Return the [x, y] coordinate for the center point of the cell that contains the specified text.  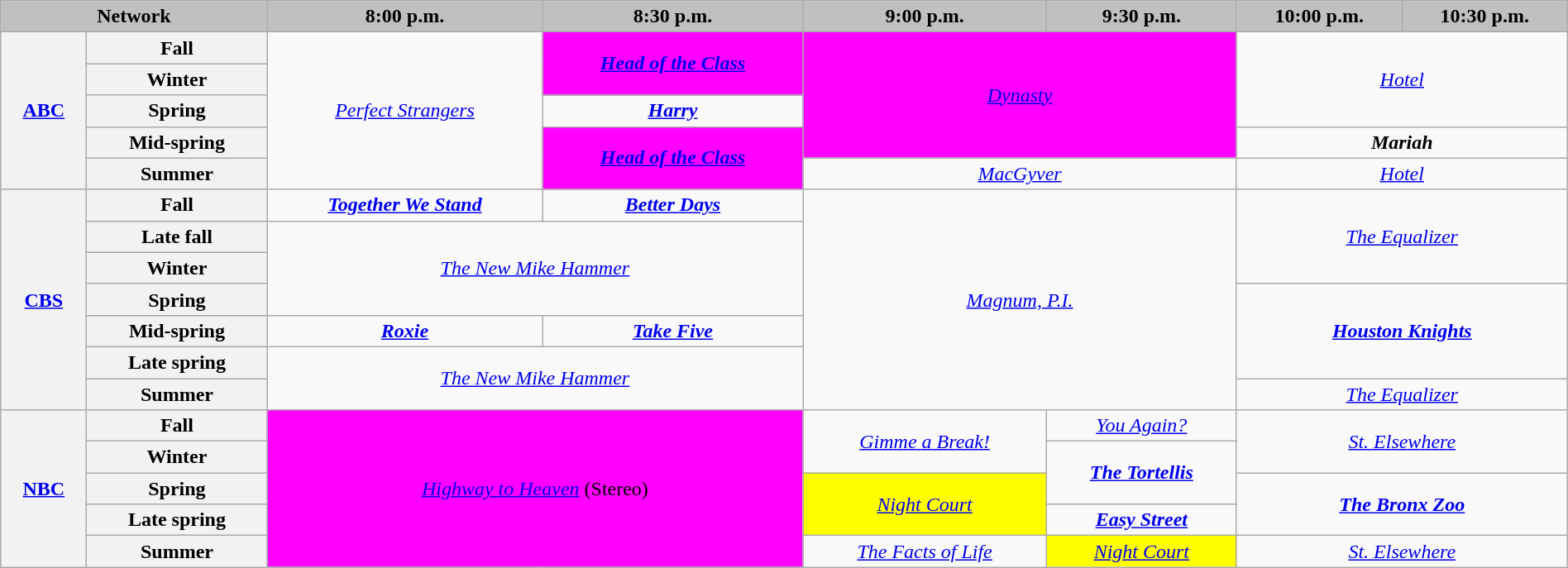
CBS [44, 299]
9:30 p.m. [1141, 17]
The Tortellis [1141, 473]
Late fall [177, 236]
Magnum, P.I. [1020, 299]
Harry [673, 111]
Roxie [405, 331]
Gimme a Break! [925, 442]
Better Days [673, 205]
The Facts of Life [925, 551]
Perfect Strangers [405, 111]
Houston Knights [1402, 331]
9:00 p.m. [925, 17]
Highway to Heaven (Stereo) [535, 489]
8:30 p.m. [673, 17]
MacGyver [1020, 174]
8:00 p.m. [405, 17]
Dynasty [1020, 95]
Mariah [1402, 142]
10:00 p.m. [1319, 17]
10:30 p.m. [1484, 17]
Easy Street [1141, 520]
The Bronx Zoo [1402, 504]
Together We Stand [405, 205]
NBC [44, 489]
You Again? [1141, 426]
Network [134, 17]
ABC [44, 111]
Take Five [673, 331]
